Pinpoint the cell where the given text exists, returning its (x, y) midpoint coordinate. 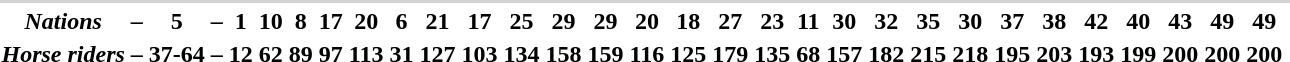
1 (240, 21)
21 (438, 21)
27 (730, 21)
32 (886, 21)
23 (772, 21)
42 (1096, 21)
6 (402, 21)
10 (270, 21)
8 (300, 21)
40 (1138, 21)
38 (1054, 21)
5 (176, 21)
25 (522, 21)
11 (808, 21)
35 (928, 21)
Nations (63, 21)
43 (1180, 21)
37 (1012, 21)
18 (688, 21)
